Scan for the cell matching the given text and deliver its [x, y] coordinate at center. 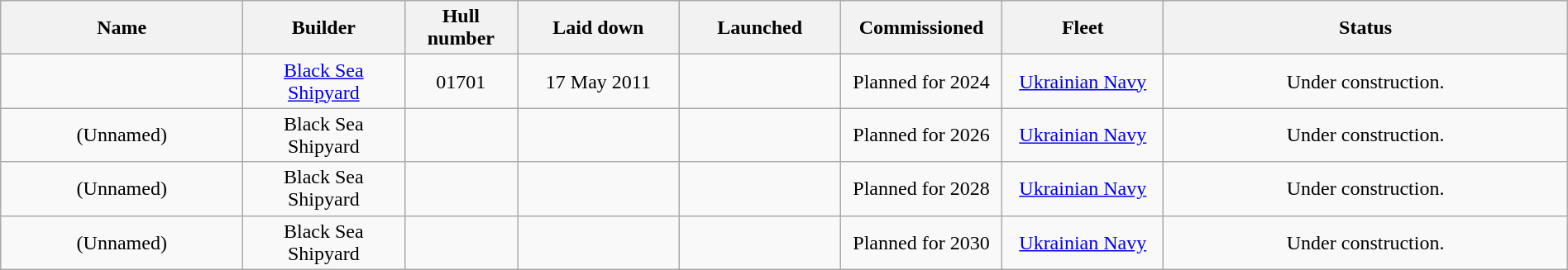
Launched [759, 28]
Laid down [599, 28]
Builder [324, 28]
Hull number [461, 28]
Status [1365, 28]
Planned for 2026 [921, 135]
01701 [461, 81]
Name [122, 28]
Fleet [1083, 28]
Commissioned [921, 28]
Planned for 2030 [921, 243]
17 May 2011 [599, 81]
Planned for 2024 [921, 81]
Planned for 2028 [921, 188]
